Return the (x, y) coordinate for the center point of the cell that contains the specified text.  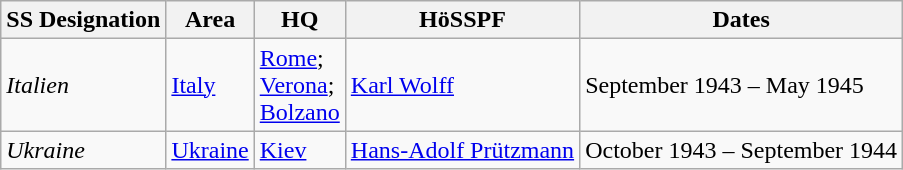
September 1943 – May 1945 (742, 85)
Italy (210, 85)
Rome;Verona;Bolzano (300, 85)
HQ (300, 20)
HöSSPF (462, 20)
Hans-Adolf Prützmann (462, 150)
October 1943 – September 1944 (742, 150)
Kiev (300, 150)
Italien (84, 85)
Area (210, 20)
Karl Wolff (462, 85)
Dates (742, 20)
SS Designation (84, 20)
